Detect which cell encompasses the target text, then output its (x, y) center coordinate. 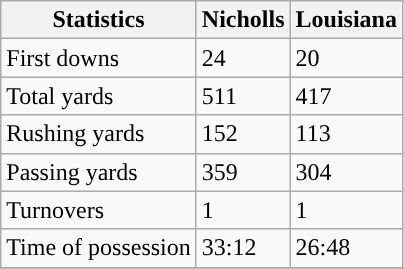
20 (346, 58)
359 (243, 172)
Turnovers (99, 210)
Rushing yards (99, 134)
304 (346, 172)
511 (243, 96)
Passing yards (99, 172)
First downs (99, 58)
26:48 (346, 248)
Louisiana (346, 20)
152 (243, 134)
113 (346, 134)
33:12 (243, 248)
417 (346, 96)
Time of possession (99, 248)
24 (243, 58)
Total yards (99, 96)
Statistics (99, 20)
Nicholls (243, 20)
